For the text-containing cell, return its midpoint in [X, Y] coordinate format. 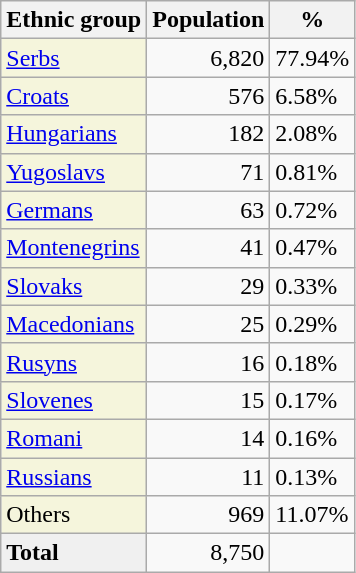
29 [208, 286]
Slovenes [74, 400]
Serbs [74, 58]
Croats [74, 96]
0.81% [312, 172]
Germans [74, 210]
11.07% [312, 515]
16 [208, 362]
Total [74, 553]
Population [208, 20]
15 [208, 400]
182 [208, 134]
77.94% [312, 58]
Hungarians [74, 134]
0.29% [312, 324]
6,820 [208, 58]
Yugoslavs [74, 172]
0.13% [312, 477]
8,750 [208, 553]
Russians [74, 477]
576 [208, 96]
63 [208, 210]
6.58% [312, 96]
Rusyns [74, 362]
Ethnic group [74, 20]
2.08% [312, 134]
71 [208, 172]
Slovaks [74, 286]
11 [208, 477]
969 [208, 515]
14 [208, 438]
25 [208, 324]
Montenegrins [74, 248]
41 [208, 248]
0.33% [312, 286]
0.47% [312, 248]
0.17% [312, 400]
Others [74, 515]
0.18% [312, 362]
0.72% [312, 210]
0.16% [312, 438]
% [312, 20]
Macedonians [74, 324]
Romani [74, 438]
